Identify which cell holds the provided text, then report its (x, y) central coordinate. 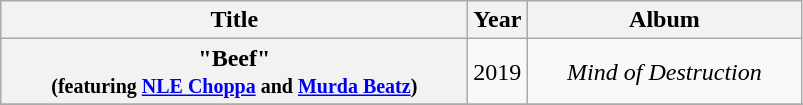
Mind of Destruction (664, 72)
"Beef"(featuring NLE Choppa and Murda Beatz) (234, 72)
2019 (498, 72)
Album (664, 20)
Year (498, 20)
Title (234, 20)
